Return [X, Y] of the center of cell containing provided text 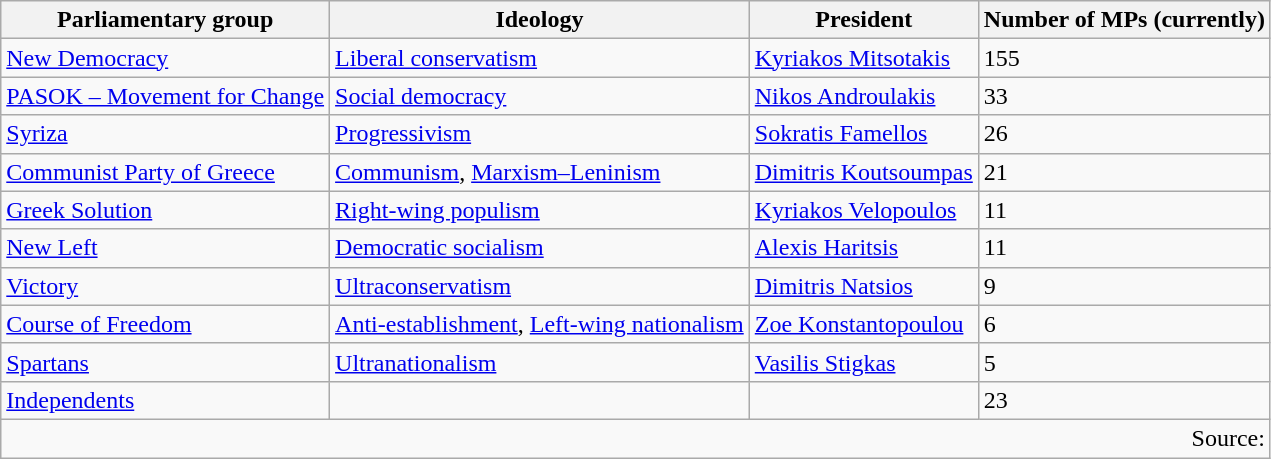
Kyriakos Velopoulos [864, 210]
New Democracy [166, 58]
Vasilis Stigkas [864, 362]
Dimitris Natsios [864, 286]
Democratic socialism [540, 248]
Ideology [540, 20]
Parliamentary group [166, 20]
Nikos Androulakis [864, 96]
New Left [166, 248]
155 [1124, 58]
9 [1124, 286]
Source: [636, 438]
6 [1124, 324]
Communist Party of Greece [166, 172]
Right-wing populism [540, 210]
Independents [166, 400]
Victory [166, 286]
Syriza [166, 134]
Anti-establishment, Left-wing nationalism [540, 324]
Course of Freedom [166, 324]
Kyriakos Mitsotakis [864, 58]
26 [1124, 134]
Ultraconservatism [540, 286]
Greek Solution [166, 210]
21 [1124, 172]
Dimitris Koutsoumpas [864, 172]
Sokratis Famellos [864, 134]
Social democracy [540, 96]
5 [1124, 362]
PASOK – Movement for Change [166, 96]
Alexis Haritsis [864, 248]
Zoe Konstantopoulou [864, 324]
Ultranationalism [540, 362]
Communism, Marxism–Leninism [540, 172]
23 [1124, 400]
33 [1124, 96]
Number of MPs (currently) [1124, 20]
Spartans [166, 362]
President [864, 20]
Progressivism [540, 134]
Liberal conservatism [540, 58]
